Search for the cell housing the specified text and yield its [x, y] center coordinate. 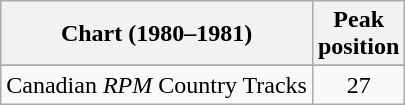
Peakposition [358, 34]
Chart (1980–1981) [157, 34]
Canadian RPM Country Tracks [157, 85]
27 [358, 85]
